Return (X, Y) of the center of cell containing provided text 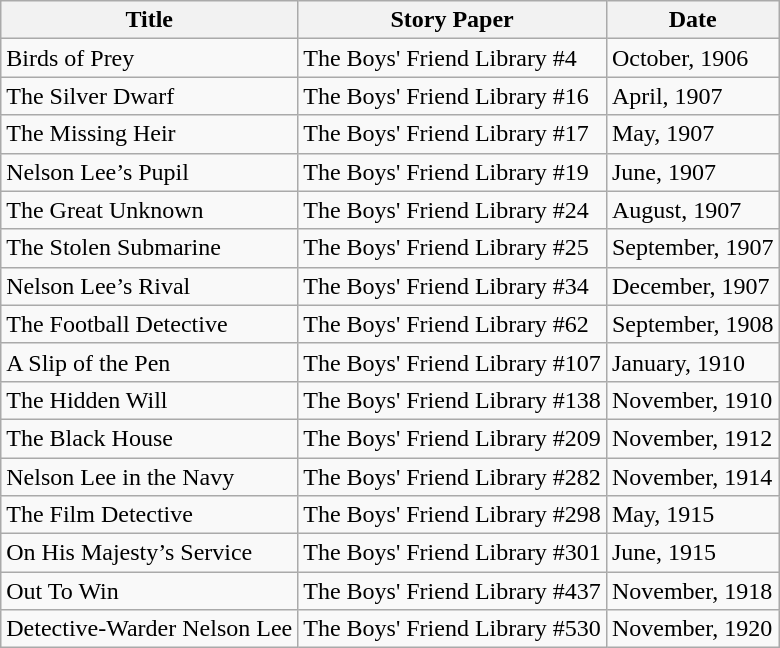
The Boys' Friend Library #34 (452, 286)
The Boys' Friend Library #437 (452, 591)
The Hidden Will (150, 400)
The Boys' Friend Library #209 (452, 438)
December, 1907 (692, 286)
Nelson Lee in the Navy (150, 477)
The Boys' Friend Library #25 (452, 248)
The Black House (150, 438)
June, 1907 (692, 172)
The Boys' Friend Library #4 (452, 58)
A Slip of the Pen (150, 362)
August, 1907 (692, 210)
April, 1907 (692, 96)
Title (150, 20)
November, 1918 (692, 591)
November, 1914 (692, 477)
November, 1910 (692, 400)
September, 1907 (692, 248)
Story Paper (452, 20)
The Stolen Submarine (150, 248)
Nelson Lee’s Pupil (150, 172)
The Boys' Friend Library #62 (452, 324)
The Silver Dwarf (150, 96)
September, 1908 (692, 324)
January, 1910 (692, 362)
The Boys' Friend Library #138 (452, 400)
The Great Unknown (150, 210)
Birds of Prey (150, 58)
The Boys' Friend Library #301 (452, 553)
The Film Detective (150, 515)
Nelson Lee’s Rival (150, 286)
Date (692, 20)
Detective-Warder Nelson Lee (150, 629)
The Missing Heir (150, 134)
May, 1907 (692, 134)
The Football Detective (150, 324)
The Boys' Friend Library #17 (452, 134)
The Boys' Friend Library #16 (452, 96)
June, 1915 (692, 553)
On His Majesty’s Service (150, 553)
The Boys' Friend Library #24 (452, 210)
November, 1920 (692, 629)
October, 1906 (692, 58)
The Boys' Friend Library #19 (452, 172)
May, 1915 (692, 515)
November, 1912 (692, 438)
Out To Win (150, 591)
The Boys' Friend Library #298 (452, 515)
The Boys' Friend Library #530 (452, 629)
The Boys' Friend Library #107 (452, 362)
The Boys' Friend Library #282 (452, 477)
